Find where the given text appears and provide that cell's center as [X, Y] coordinate. 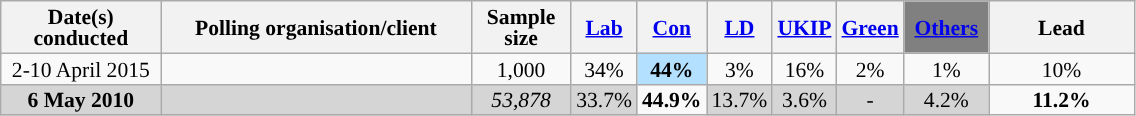
3.6% [804, 100]
Sample size [521, 27]
53,878 [521, 100]
11.2% [1062, 100]
10% [1062, 68]
2% [870, 68]
LD [739, 27]
16% [804, 68]
Green [870, 27]
1% [946, 68]
1,000 [521, 68]
3% [739, 68]
4.2% [946, 100]
33.7% [604, 100]
UKIP [804, 27]
34% [604, 68]
Lead [1062, 27]
- [870, 100]
Lab [604, 27]
2-10 April 2015 [81, 68]
44.9% [672, 100]
Polling organisation/client [316, 27]
Date(s)conducted [81, 27]
6 May 2010 [81, 100]
44% [672, 68]
13.7% [739, 100]
Others [946, 27]
Con [672, 27]
